Scan for the cell matching the given text and deliver its [X, Y] coordinate at center. 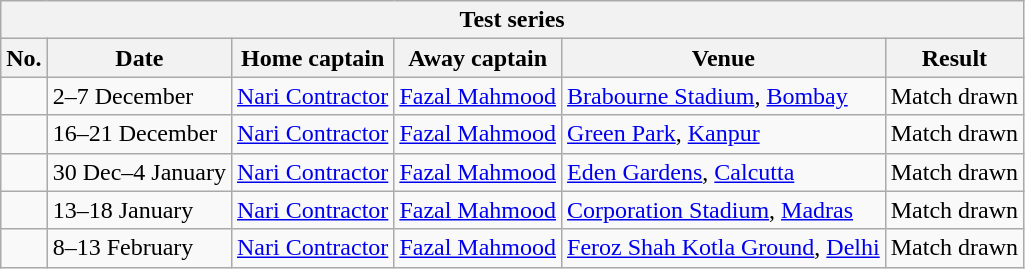
Test series [512, 20]
Green Park, Kanpur [724, 134]
16–21 December [139, 134]
Date [139, 58]
Eden Gardens, Calcutta [724, 172]
Brabourne Stadium, Bombay [724, 96]
Home captain [312, 58]
Result [954, 58]
Venue [724, 58]
13–18 January [139, 210]
No. [24, 58]
Away captain [478, 58]
30 Dec–4 January [139, 172]
Feroz Shah Kotla Ground, Delhi [724, 248]
2–7 December [139, 96]
8–13 February [139, 248]
Corporation Stadium, Madras [724, 210]
